From the cell containing the given text, extract its center point as (X, Y) coordinate. 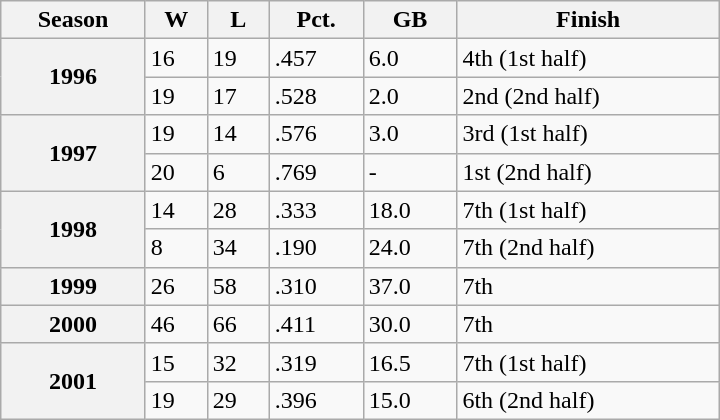
1st (2nd half) (588, 172)
37.0 (410, 286)
15 (176, 362)
16.5 (410, 362)
.769 (316, 172)
8 (176, 248)
4th (1st half) (588, 58)
2.0 (410, 96)
.396 (316, 400)
1998 (74, 229)
28 (238, 210)
30.0 (410, 324)
18.0 (410, 210)
26 (176, 286)
W (176, 20)
2nd (2nd half) (588, 96)
1999 (74, 286)
6th (2nd half) (588, 400)
.528 (316, 96)
L (238, 20)
.457 (316, 58)
GB (410, 20)
3rd (1st half) (588, 134)
2000 (74, 324)
66 (238, 324)
Pct. (316, 20)
46 (176, 324)
34 (238, 248)
Finish (588, 20)
6 (238, 172)
Season (74, 20)
.411 (316, 324)
1996 (74, 77)
32 (238, 362)
6.0 (410, 58)
3.0 (410, 134)
.319 (316, 362)
.576 (316, 134)
- (410, 172)
58 (238, 286)
24.0 (410, 248)
15.0 (410, 400)
1997 (74, 153)
20 (176, 172)
.190 (316, 248)
7th (2nd half) (588, 248)
16 (176, 58)
29 (238, 400)
.333 (316, 210)
17 (238, 96)
2001 (74, 381)
.310 (316, 286)
